Identify which cell holds the provided text, then report its (X, Y) central coordinate. 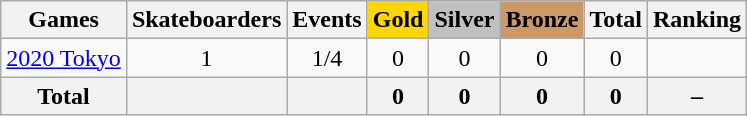
1 (206, 58)
2020 Tokyo (64, 58)
Gold (398, 20)
Bronze (542, 20)
Ranking (698, 20)
Silver (464, 20)
Games (64, 20)
Events (327, 20)
– (698, 96)
Skateboarders (206, 20)
1/4 (327, 58)
